Pinpoint the cell where the given text exists, returning its (X, Y) midpoint coordinate. 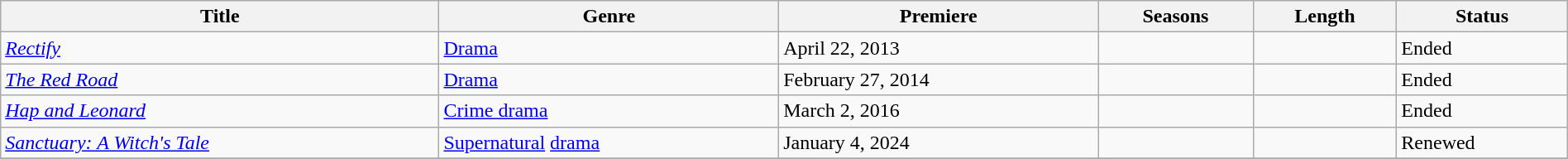
Premiere (939, 17)
Title (220, 17)
March 2, 2016 (939, 111)
Status (1482, 17)
The Red Road (220, 79)
Sanctuary: A Witch's Tale (220, 142)
Genre (609, 17)
April 22, 2013 (939, 48)
January 4, 2024 (939, 142)
Renewed (1482, 142)
Seasons (1176, 17)
Supernatural drama (609, 142)
February 27, 2014 (939, 79)
Crime drama (609, 111)
Rectify (220, 48)
Hap and Leonard (220, 111)
Length (1325, 17)
